Extract the (X, Y) coordinate from the center of the cell holding the provided text.  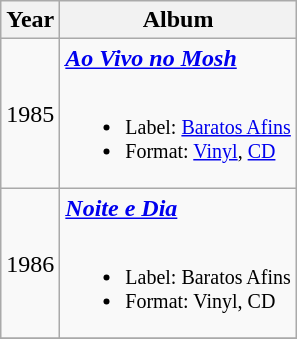
Album (178, 20)
Ao Vivo no Mosh Label: Baratos AfinsFormat: Vinyl, CD (178, 114)
Noite e Dia Label: Baratos AfinsFormat: Vinyl, CD (178, 264)
Year (30, 20)
1985 (30, 114)
1986 (30, 264)
